Pinpoint the cell where the given text exists, returning its [X, Y] midpoint coordinate. 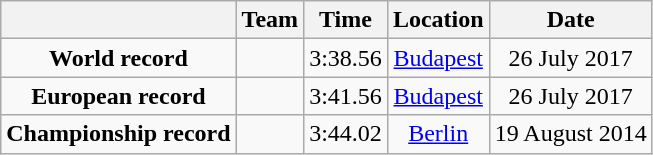
3:41.56 [346, 96]
World record [118, 58]
3:38.56 [346, 58]
19 August 2014 [570, 134]
Date [570, 20]
Berlin [438, 134]
Championship record [118, 134]
Location [438, 20]
Team [270, 20]
European record [118, 96]
Time [346, 20]
3:44.02 [346, 134]
